Return (X, Y) of the center of cell containing provided text 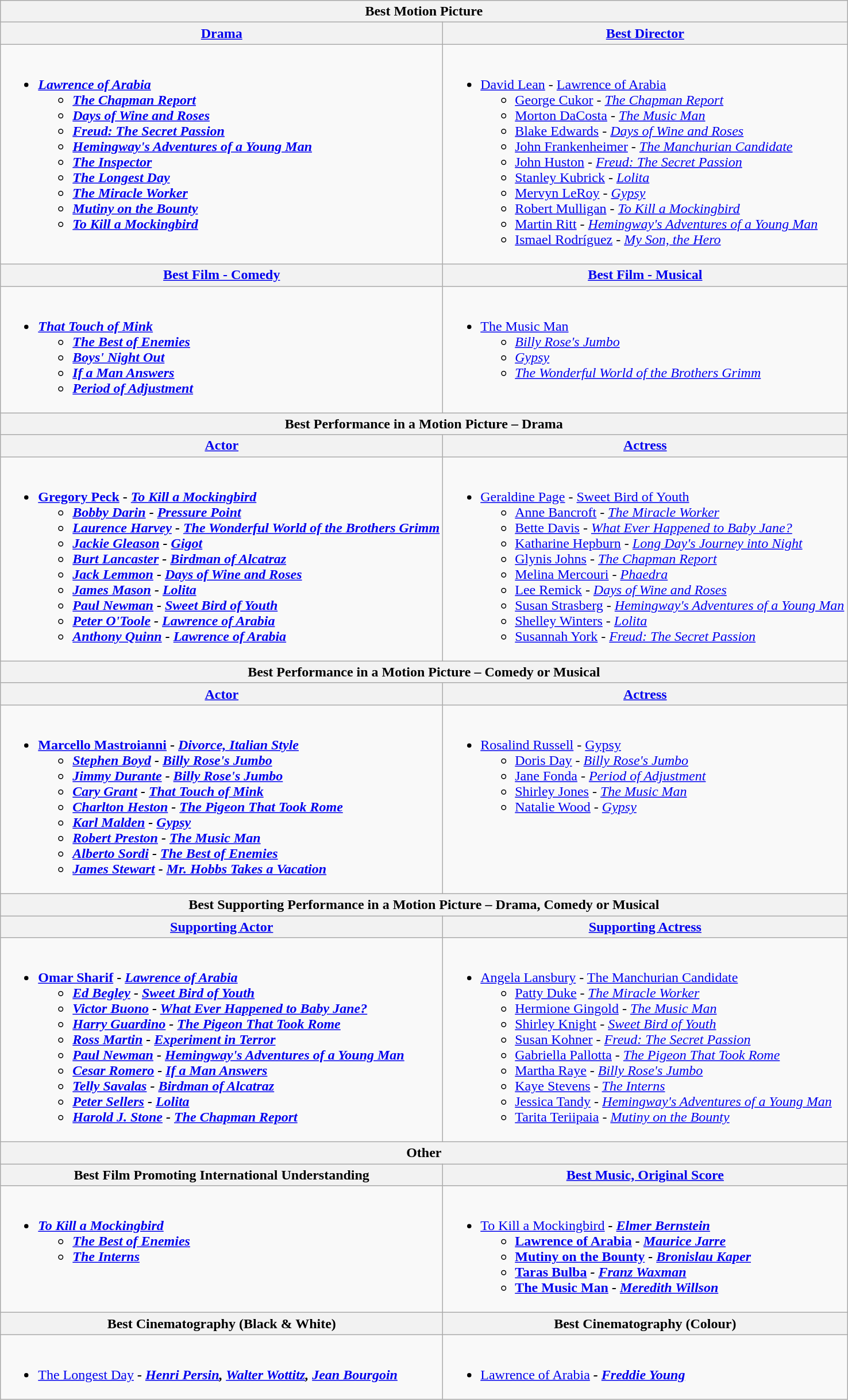
Rosalind Russell - GypsyDoris Day - Billy Rose's JumboJane Fonda - Period of AdjustmentShirley Jones - The Music ManNatalie Wood - Gypsy (645, 799)
Best Cinematography (Colour) (645, 1324)
Best Supporting Performance in a Motion Picture – Drama, Comedy or Musical (424, 904)
Best Performance in a Motion Picture – Drama (424, 424)
Lawrence of Arabia - Freddie Young (645, 1367)
Best Film - Comedy (222, 275)
Supporting Actress (645, 926)
Best Film Promoting International Understanding (222, 1175)
Best Music, Original Score (645, 1175)
Best Cinematography (Black & White) (222, 1324)
Best Motion Picture (424, 11)
To Kill a MockingbirdThe Best of EnemiesThe Interns (222, 1250)
The Music ManBilly Rose's JumboGypsyThe Wonderful World of the Brothers Grimm (645, 349)
Drama (222, 33)
Best Film - Musical (645, 275)
Best Performance in a Motion Picture – Comedy or Musical (424, 672)
That Touch of MinkThe Best of EnemiesBoys' Night OutIf a Man AnswersPeriod of Adjustment (222, 349)
Other (424, 1153)
The Longest Day - Henri Persin, Walter Wottitz, Jean Bourgoin (222, 1367)
Best Director (645, 33)
Supporting Actor (222, 926)
